For the text-containing cell, return its midpoint in (X, Y) coordinate format. 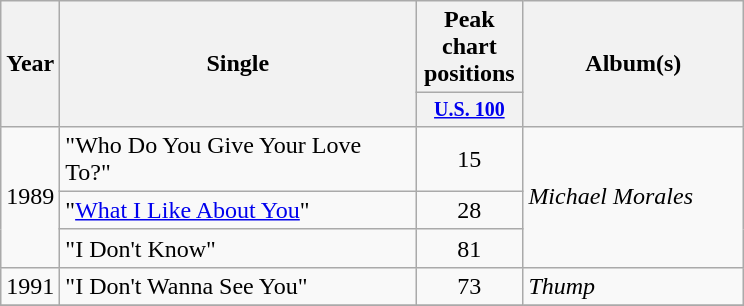
"What I Like About You" (238, 210)
28 (470, 210)
U.S. 100 (470, 110)
"Who Do You Give Your Love To?" (238, 158)
Peak chart positions (470, 47)
Single (238, 64)
1991 (30, 286)
Thump (634, 286)
1989 (30, 196)
"I Don't Wanna See You" (238, 286)
Year (30, 64)
15 (470, 158)
73 (470, 286)
"I Don't Know" (238, 248)
81 (470, 248)
Michael Morales (634, 196)
Album(s) (634, 64)
